Determine the [X, Y] coordinate at the center of the cell enclosing the given text.  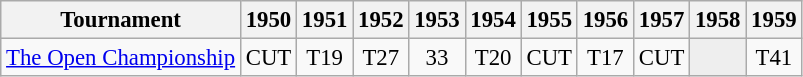
1951 [325, 20]
1957 [661, 20]
1954 [493, 20]
T27 [381, 58]
The Open Championship [121, 58]
1952 [381, 20]
1956 [605, 20]
33 [437, 58]
T19 [325, 58]
T41 [774, 58]
Tournament [121, 20]
T20 [493, 58]
1959 [774, 20]
1955 [549, 20]
1958 [718, 20]
1953 [437, 20]
1950 [268, 20]
T17 [605, 58]
